Capture the cell that displays the provided text and extract its (X, Y) central coordinate. 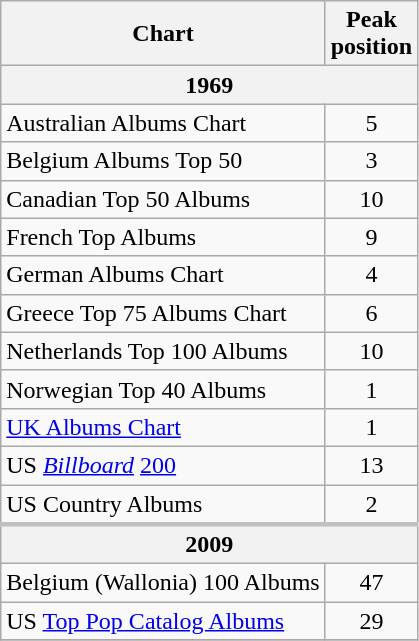
US Top Pop Catalog Albums (163, 621)
5 (371, 123)
Norwegian Top 40 Albums (163, 389)
2009 (210, 544)
Greece Top 75 Albums Chart (163, 313)
US Billboard 200 (163, 465)
Belgium Albums Top 50 (163, 161)
9 (371, 237)
29 (371, 621)
3 (371, 161)
German Albums Chart (163, 275)
US Country Albums (163, 504)
Chart (163, 34)
Canadian Top 50 Albums (163, 199)
4 (371, 275)
Australian Albums Chart (163, 123)
2 (371, 504)
Belgium (Wallonia) 100 Albums (163, 583)
French Top Albums (163, 237)
6 (371, 313)
UK Albums Chart (163, 427)
Netherlands Top 100 Albums (163, 351)
47 (371, 583)
Peakposition (371, 34)
1969 (210, 85)
13 (371, 465)
